Find where the given text appears and provide that cell's center as (x, y) coordinate. 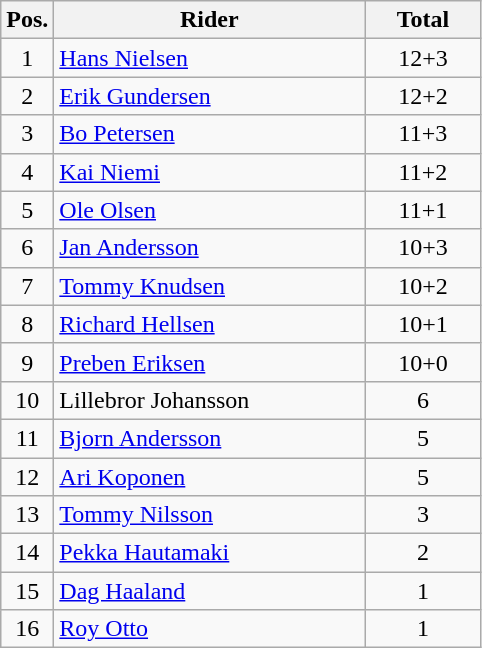
Lillebror Johansson (210, 400)
10+1 (423, 324)
Total (423, 20)
Dag Haaland (210, 591)
16 (28, 629)
12 (28, 477)
9 (28, 362)
Preben Eriksen (210, 362)
11 (28, 438)
14 (28, 553)
Tommy Knudsen (210, 286)
10+0 (423, 362)
Bo Petersen (210, 134)
13 (28, 515)
11+1 (423, 210)
10+3 (423, 248)
10+2 (423, 286)
Roy Otto (210, 629)
11+2 (423, 172)
12+2 (423, 96)
4 (28, 172)
Pos. (28, 20)
Kai Niemi (210, 172)
15 (28, 591)
Tommy Nilsson (210, 515)
12+3 (423, 58)
Jan Andersson (210, 248)
Pekka Hautamaki (210, 553)
10 (28, 400)
Ari Koponen (210, 477)
Erik Gundersen (210, 96)
11+3 (423, 134)
Ole Olsen (210, 210)
Rider (210, 20)
8 (28, 324)
Bjorn Andersson (210, 438)
Richard Hellsen (210, 324)
7 (28, 286)
Hans Nielsen (210, 58)
